Locate the cell with the specified text and output its [x, y] center coordinate. 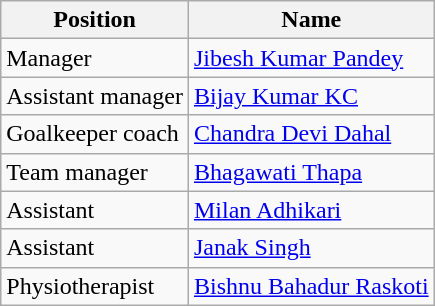
Name [311, 20]
Physiotherapist [95, 286]
Bijay Kumar KC [311, 96]
Manager [95, 58]
Janak Singh [311, 248]
Milan Adhikari [311, 210]
Position [95, 20]
Jibesh Kumar Pandey [311, 58]
Bishnu Bahadur Raskoti [311, 286]
Team manager [95, 172]
Assistant manager [95, 96]
Chandra Devi Dahal [311, 134]
Goalkeeper coach [95, 134]
Bhagawati Thapa [311, 172]
